Determine the [X, Y] coordinate at the center of the cell enclosing the given text.  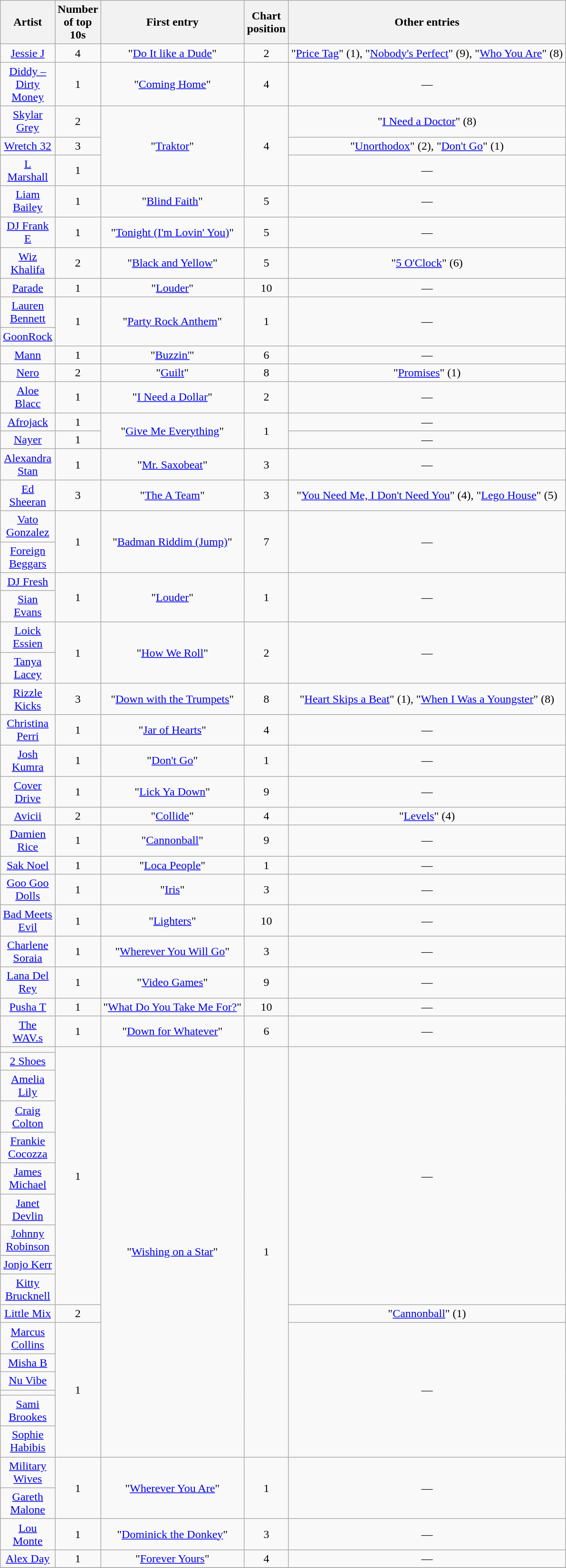
Amelia Lily [28, 1085]
First entry [173, 22]
L Marshall [28, 170]
7 [267, 542]
"Blind Faith" [173, 201]
"What Do You Take Me For?" [173, 1007]
"Do It like a Dude" [173, 53]
Josh Kumra [28, 760]
Tanya Lacey [28, 668]
"Lick Ya Down" [173, 792]
Military Wives [28, 1472]
Alex Day [28, 1558]
"Buzzin'" [173, 355]
"Guilt" [173, 373]
Sami Brookes [28, 1410]
Alexandra Stan [28, 465]
Craig Colton [28, 1117]
"Cannonball" (1) [427, 1314]
"Coming Home" [173, 84]
"Jar of Hearts" [173, 730]
Kitty Brucknell [28, 1290]
"Traktor" [173, 146]
"Down with the Trumpets" [173, 698]
Foreign Beggars [28, 557]
"Mr. Saxobeat" [173, 465]
Janet Devlin [28, 1209]
"Iris" [173, 889]
"Price Tag" (1), "Nobody's Perfect" (9), "Who You Are" (8) [427, 53]
"Badman Riddim (Jump)" [173, 542]
Liam Bailey [28, 201]
Wretch 32 [28, 146]
Diddy – Dirty Money [28, 84]
Bad Meets Evil [28, 921]
Lauren Bennett [28, 312]
"Unorthodox" (2), "Don't Go" (1) [427, 146]
"How We Roll" [173, 652]
Sak Noel [28, 865]
Little Mix [28, 1314]
Skylar Grey [28, 122]
"Party Rock Anthem" [173, 321]
"Give Me Everything" [173, 431]
"Lighters" [173, 921]
"Collide" [173, 816]
Ed Sheeran [28, 495]
The WAV.s [28, 1031]
Vato Gonzalez [28, 526]
Rizzle Kicks [28, 698]
Avicii [28, 816]
Sophie Habibis [28, 1442]
"Loca People" [173, 865]
Goo Goo Dolls [28, 889]
Cover Drive [28, 792]
James Michael [28, 1178]
Nero [28, 373]
"Tonight (I'm Lovin' You)" [173, 232]
Lou Monte [28, 1534]
Nu Vibe [28, 1381]
"Wishing on a Star" [173, 1252]
"Down for Whatever" [173, 1031]
"Wherever You Will Go" [173, 951]
Wiz Khalifa [28, 263]
Nayer [28, 440]
"Don't Go" [173, 760]
Sian Evans [28, 606]
"Dominick the Donkey" [173, 1534]
"I Need a Dollar" [173, 397]
"I Need a Doctor" (8) [427, 122]
"5 O'Clock" (6) [427, 263]
Artist [28, 22]
"The A Team" [173, 495]
"Video Games" [173, 983]
DJ Frank E [28, 232]
Aloe Blacc [28, 397]
Loick Essien [28, 637]
Johnny Robinson [28, 1240]
Christina Perri [28, 730]
Marcus Collins [28, 1338]
"Forever Yours" [173, 1558]
"You Need Me, I Don't Need You" (4), "Lego House" (5) [427, 495]
2 Shoes [28, 1061]
"Wherever You Are" [173, 1488]
DJ Fresh [28, 582]
Damien Rice [28, 841]
Afrojack [28, 422]
"Black and Yellow" [173, 263]
"Promises" (1) [427, 373]
Jonjo Kerr [28, 1265]
Number of top 10s [78, 22]
Lana Del Rey [28, 983]
"Levels" (4) [427, 816]
Parade [28, 287]
Mann [28, 355]
"Heart Skips a Beat" (1), "When I Was a Youngster" (8) [427, 698]
Misha B [28, 1363]
Pusha T [28, 1007]
Other entries [427, 22]
GoonRock [28, 336]
Charlene Soraia [28, 951]
"Cannonball" [173, 841]
Gareth Malone [28, 1503]
Chart position [267, 22]
Frankie Cocozza [28, 1147]
Jessie J [28, 53]
